Return [X, Y] of the center of cell containing provided text 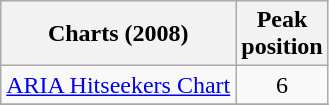
ARIA Hitseekers Chart [118, 85]
Peakposition [282, 34]
6 [282, 85]
Charts (2008) [118, 34]
